Return (X, Y) of the center of cell containing provided text 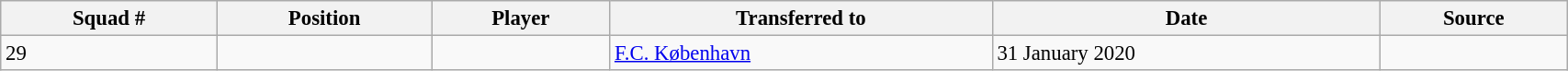
29 (108, 53)
Source (1473, 18)
Date (1187, 18)
Transferred to (801, 18)
F.C. København (801, 53)
Squad # (108, 18)
Position (324, 18)
Player (521, 18)
31 January 2020 (1187, 53)
